Provide the (x, y) coordinate of the cell's center where the given text is located.  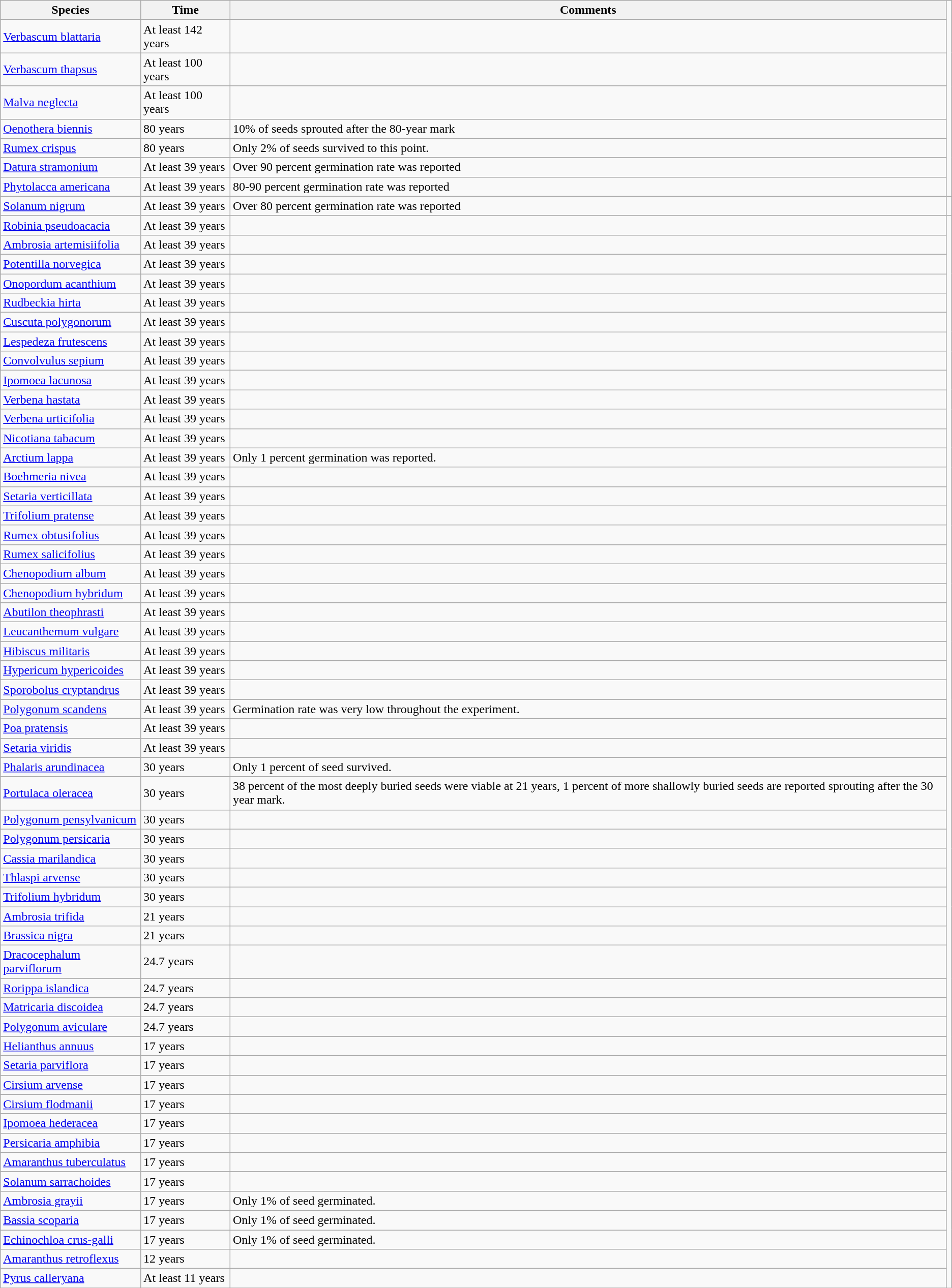
Comments (588, 10)
Nicotiana tabacum (71, 438)
Over 90 percent germination rate was reported (588, 167)
Ambrosia artemisiifolia (71, 244)
Phytolacca americana (71, 187)
Only 1 percent germination was reported. (588, 457)
Rudbeckia hirta (71, 303)
Boehmeria nivea (71, 477)
Pyrus calleryana (71, 1278)
Setaria verticillata (71, 496)
Helianthus annuus (71, 1046)
Verbena urticifolia (71, 419)
Hypericum hypericoides (71, 670)
Datura stramonium (71, 167)
Amaranthus retroflexus (71, 1259)
Cassia marilandica (71, 858)
Arctium lappa (71, 457)
Leucanthemum vulgare (71, 632)
Solanum sarrachoides (71, 1181)
12 years (186, 1259)
Polygonum aviculare (71, 1027)
Matricaria discoidea (71, 1007)
Oenothera biennis (71, 129)
10% of seeds sprouted after the 80-year mark (588, 129)
Verbascum thapsus (71, 69)
Polygonum pensylvanicum (71, 819)
Onopordum acanthium (71, 283)
Setaria parviflora (71, 1065)
Portulaca oleracea (71, 793)
Ipomoea hederacea (71, 1123)
Verbena hastata (71, 400)
Brassica nigra (71, 936)
Chenopodium album (71, 573)
Ipomoea lacunosa (71, 380)
Cirsium arvense (71, 1085)
Hibiscus militaris (71, 651)
Lespedeza frutescens (71, 342)
Abutilon theophrasti (71, 612)
Verbascum blattaria (71, 37)
Rumex salicifolius (71, 554)
Cirsium flodmanii (71, 1104)
Robinia pseudoacacia (71, 225)
Persicaria amphibia (71, 1143)
Rorippa islandica (71, 988)
Rumex obtusifolius (71, 535)
Bassia scoparia (71, 1220)
Trifolium pratense (71, 515)
Polygonum persicaria (71, 839)
Thlaspi arvense (71, 877)
Polygonum scandens (71, 709)
Trifolium hybridum (71, 897)
Ambrosia trifida (71, 916)
80-90 percent germination rate was reported (588, 187)
Poa pratensis (71, 728)
Rumex crispus (71, 148)
Cuscuta polygonorum (71, 322)
Dracocephalum parviflorum (71, 962)
Chenopodium hybridum (71, 593)
Phalaris arundinacea (71, 767)
Only 2% of seeds survived to this point. (588, 148)
Malva neglecta (71, 103)
Potentilla norvegica (71, 264)
Solanum nigrum (71, 206)
Ambrosia grayii (71, 1201)
At least 142 years (186, 37)
Convolvulus sepium (71, 361)
Only 1 percent of seed survived. (588, 767)
Species (71, 10)
Setaria viridis (71, 748)
Echinochloa crus-galli (71, 1240)
Germination rate was very low throughout the experiment. (588, 709)
Amaranthus tuberculatus (71, 1162)
Sporobolus cryptandrus (71, 690)
Over 80 percent germination rate was reported (588, 206)
At least 11 years (186, 1278)
Time (186, 10)
